Output the [x, y] coordinate of the center of the cell containing the given text.  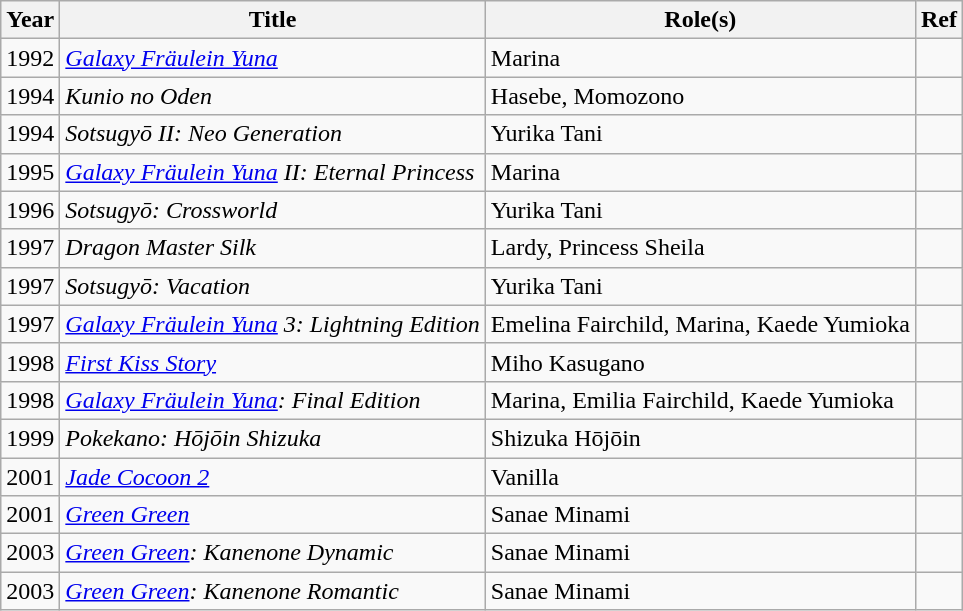
Shizuka Hōjōin [700, 438]
Title [273, 20]
Hasebe, Momozono [700, 96]
1996 [30, 210]
Ref [938, 20]
1992 [30, 58]
Green Green: Kanenone Romantic [273, 591]
Galaxy Fräulein Yuna 3: Lightning Edition [273, 324]
Green Green: Kanenone Dynamic [273, 553]
1999 [30, 438]
Green Green [273, 515]
Dragon Master Silk [273, 248]
Sotsugyō II: Neo Generation [273, 134]
Jade Cocoon 2 [273, 477]
Vanilla [700, 477]
Pokekano: Hōjōin Shizuka [273, 438]
Kunio no Oden [273, 96]
Galaxy Fräulein Yuna: Final Edition [273, 400]
Miho Kasugano [700, 362]
Emelina Fairchild, Marina, Kaede Yumioka [700, 324]
1995 [30, 172]
Galaxy Fräulein Yuna [273, 58]
Sotsugyō: Vacation [273, 286]
Lardy, Princess Sheila [700, 248]
Galaxy Fräulein Yuna II: Eternal Princess [273, 172]
Sotsugyō: Crossworld [273, 210]
Marina, Emilia Fairchild, Kaede Yumioka [700, 400]
Year [30, 20]
First Kiss Story [273, 362]
Role(s) [700, 20]
